Search for the cell housing the specified text and yield its [x, y] center coordinate. 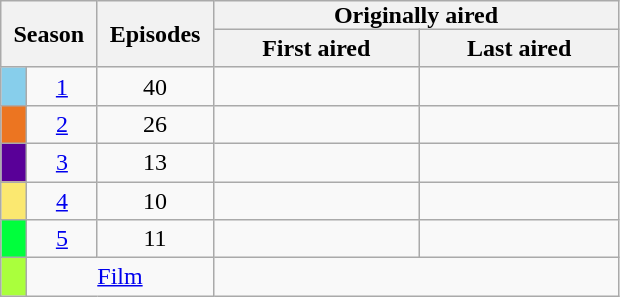
5 [62, 239]
40 [155, 86]
11 [155, 239]
1 [62, 86]
Episodes [155, 34]
3 [62, 162]
4 [62, 201]
Film [120, 277]
13 [155, 162]
First aired [316, 48]
26 [155, 124]
Last aired [518, 48]
2 [62, 124]
10 [155, 201]
Season [49, 34]
Originally aired [416, 15]
